Scan for the cell matching the given text and deliver its (x, y) coordinate at center. 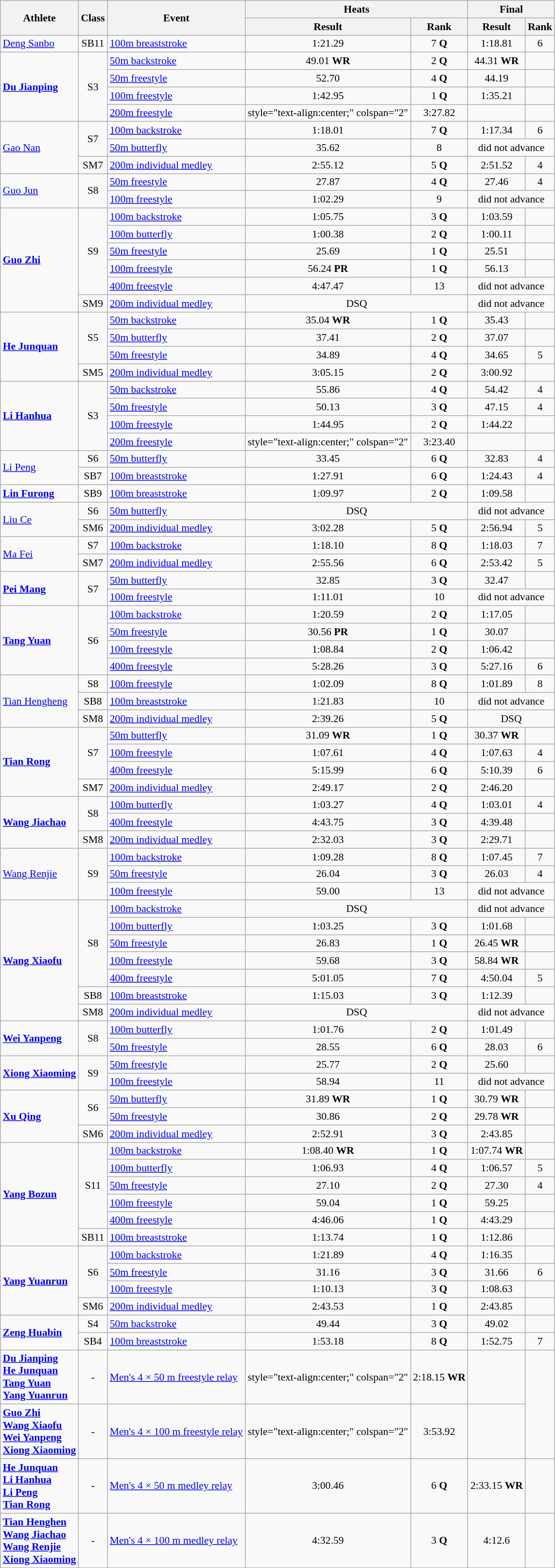
27.10 (328, 1186)
4:46.06 (328, 1220)
1:09.28 (328, 857)
4:32.59 (328, 1540)
S4 (92, 1324)
2:46.20 (497, 788)
Men's 4 × 50 m freestyle relay (176, 1377)
Lin Furong (40, 494)
1:07.45 (497, 857)
Yang Yuanrun (40, 1281)
31.89 WR (328, 1099)
55.86 (328, 390)
5:01.05 (328, 978)
1:09.58 (497, 494)
32.47 (497, 580)
Guo Zhi (40, 260)
49.44 (328, 1324)
2:32.03 (328, 840)
1:18.01 (328, 131)
1:06.42 (497, 649)
2:55.12 (328, 165)
1:52.75 (497, 1341)
30.86 (328, 1116)
1:03.25 (328, 926)
Heats (357, 9)
Gao Nan (40, 148)
2:53.42 (497, 563)
1:00.38 (328, 234)
2:56.94 (497, 528)
3:00.46 (328, 1486)
1:03.01 (497, 805)
4:43.29 (497, 1220)
34.65 (497, 355)
44.19 (497, 79)
26.45 WR (497, 944)
56.24 PR (328, 269)
1:00.11 (497, 234)
29.78 WR (497, 1116)
1:18.03 (497, 546)
Athlete (40, 17)
1:21.89 (328, 1255)
Ma Fei (40, 555)
Men's 4 × 100 m medley relay (176, 1540)
2:39.26 (328, 719)
1:07.61 (328, 753)
Wei Yanpeng (40, 1038)
SB4 (92, 1341)
35.43 (497, 320)
1:08.63 (497, 1289)
30.37 WR (497, 736)
Li Peng (40, 467)
Event (176, 17)
2:43.53 (328, 1307)
1:06.93 (328, 1168)
He Junquan (40, 346)
1:21.83 (328, 701)
26.03 (497, 874)
4:50.04 (497, 978)
31.16 (328, 1272)
Wang Xiaofu (40, 961)
1:02.29 (328, 200)
Li Hanhua (40, 416)
2:18.15 WR (439, 1377)
27.46 (497, 182)
Class (92, 17)
59.04 (328, 1203)
1:11.01 (328, 597)
Yang Bozun (40, 1194)
11 (439, 1082)
1:07.63 (497, 753)
S11 (92, 1185)
Wang Renjie (40, 874)
S5 (92, 338)
35.04 WR (328, 320)
32.85 (328, 580)
Liu Ce (40, 520)
SB9 (92, 494)
Tian Rong (40, 761)
33.45 (328, 459)
SB7 (92, 476)
1:42.95 (328, 96)
59.25 (497, 1203)
1:10.13 (328, 1289)
Guo Zhi Wang Xiaofu Wei Yanpeng Xiong Xiaoming (40, 1432)
3:53.92 (439, 1432)
Tian Hengheng (40, 701)
1:16.35 (497, 1255)
59.68 (328, 961)
4:43.75 (328, 823)
Zeng Huabin (40, 1332)
1:15.03 (328, 995)
35.62 (328, 148)
4:39.48 (497, 823)
1:09.97 (328, 494)
3:23.40 (439, 442)
30.56 PR (328, 632)
He Junquan Li Hanhua Li Peng Tian Rong (40, 1486)
1:07.74 WR (497, 1151)
58.84 WR (497, 961)
Deng Sanbo (40, 44)
Men's 4 × 100 m freestyle relay (176, 1432)
1:44.22 (497, 424)
SM9 (92, 303)
1:24.43 (497, 476)
1:01.68 (497, 926)
28.55 (328, 1047)
50.13 (328, 407)
28.03 (497, 1047)
1:12.86 (497, 1238)
1:13.74 (328, 1238)
2:55.56 (328, 563)
1:35.21 (497, 96)
5:15.99 (328, 771)
1:53.18 (328, 1341)
9 (439, 200)
1:08.84 (328, 649)
30.07 (497, 632)
Xiong Xiaoming (40, 1073)
49.01 WR (328, 61)
Guo Jun (40, 190)
1:08.40 WR (328, 1151)
31.09 WR (328, 736)
25.51 (497, 252)
2:49.17 (328, 788)
1:17.34 (497, 131)
Wang Jiachao (40, 823)
44.31 WR (497, 61)
25.60 (497, 1064)
Xu Qing (40, 1117)
1:01.49 (497, 1030)
3:27.82 (439, 113)
52.70 (328, 79)
2:52.91 (328, 1134)
59.00 (328, 892)
Du Jianping (40, 87)
27.87 (328, 182)
34.89 (328, 355)
31.66 (497, 1272)
1:01.76 (328, 1030)
49.02 (497, 1324)
1:03.59 (497, 217)
26.83 (328, 944)
56.13 (497, 269)
1:18.81 (497, 44)
27.30 (497, 1186)
1:20.59 (328, 615)
25.69 (328, 252)
47.15 (497, 407)
1:17.05 (497, 615)
26.04 (328, 874)
1:27.91 (328, 476)
4:47.47 (328, 286)
1:05.75 (328, 217)
Tian Henghen Wang Jiachao Wang Renjie Xiong Xiaoming (40, 1540)
3:00.92 (497, 372)
SM5 (92, 372)
5:27.16 (497, 667)
Final (511, 9)
2:51.52 (497, 165)
3:05.15 (328, 372)
1:21.29 (328, 44)
4:12.6 (497, 1540)
Du Jianping He Junquan Tang Yuan Yang Yuanrun (40, 1377)
1:12.39 (497, 995)
2:33.15 WR (497, 1486)
1:18.10 (328, 546)
3:02.28 (328, 528)
1:03.27 (328, 805)
58.94 (328, 1082)
37.07 (497, 338)
1:44.95 (328, 424)
5:28.26 (328, 667)
54.42 (497, 390)
Tang Yuan (40, 641)
2:29.71 (497, 840)
30.79 WR (497, 1099)
37.41 (328, 338)
25.77 (328, 1064)
Pei Mang (40, 589)
1:01.89 (497, 684)
32.83 (497, 459)
Men's 4 × 50 m medley relay (176, 1486)
1:02.09 (328, 684)
1:06.57 (497, 1168)
5:10.39 (497, 771)
